Provide the (x, y) coordinate of the cell's center where the given text is located.  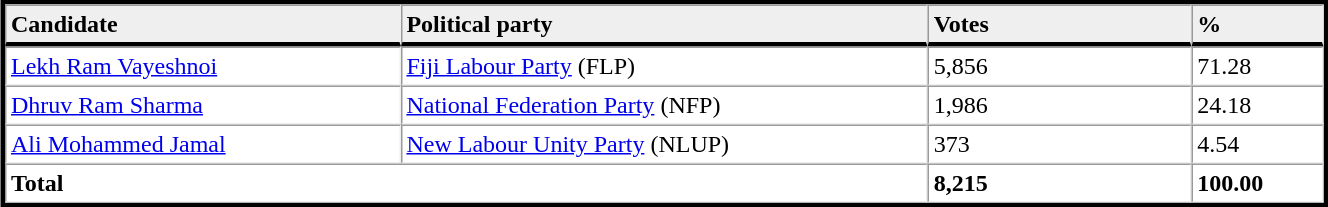
New Labour Unity Party (NLUP) (664, 144)
Candidate (202, 25)
8,215 (1060, 184)
1,986 (1060, 106)
Ali Mohammed Jamal (202, 144)
5,856 (1060, 66)
Lekh Ram Vayeshnoi (202, 66)
National Federation Party (NFP) (664, 106)
373 (1060, 144)
Fiji Labour Party (FLP) (664, 66)
Political party (664, 25)
% (1257, 25)
Total (466, 184)
4.54 (1257, 144)
100.00 (1257, 184)
Votes (1060, 25)
24.18 (1257, 106)
71.28 (1257, 66)
Dhruv Ram Sharma (202, 106)
